Search for the cell housing the specified text and yield its (X, Y) center coordinate. 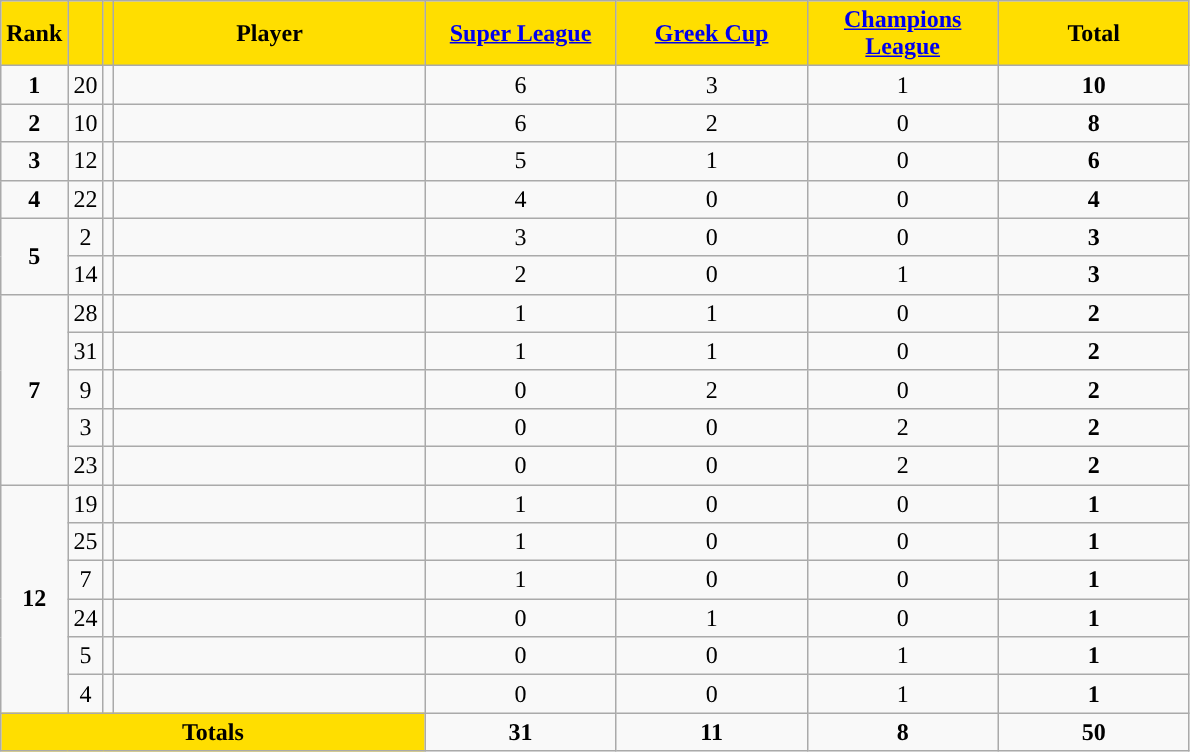
22 (86, 199)
14 (86, 275)
24 (86, 618)
20 (86, 85)
Player (270, 34)
Super League (520, 34)
9 (86, 389)
Rank (34, 34)
28 (86, 313)
23 (86, 465)
50 (1094, 732)
25 (86, 542)
19 (86, 503)
Total (1094, 34)
Greek Cup (712, 34)
Totals (213, 732)
Champions League (902, 34)
11 (712, 732)
